Detect which cell encompasses the target text, then output its (X, Y) center coordinate. 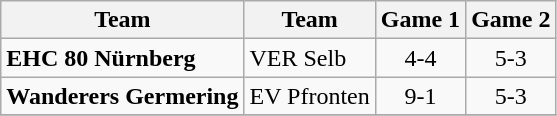
EV Pfronten (310, 96)
VER Selb (310, 58)
9-1 (420, 96)
Wanderers Germering (122, 96)
Game 1 (420, 20)
4-4 (420, 58)
Game 2 (511, 20)
EHC 80 Nürnberg (122, 58)
